Provide the [x, y] coordinate of the cell's center where the given text is located.  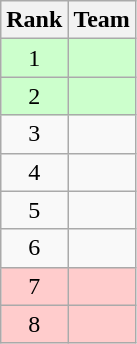
1 [34, 58]
3 [34, 134]
4 [34, 172]
6 [34, 248]
Team [102, 20]
8 [34, 324]
5 [34, 210]
7 [34, 286]
2 [34, 96]
Rank [34, 20]
